Return the [X, Y] coordinate for the center point of the cell that contains the specified text.  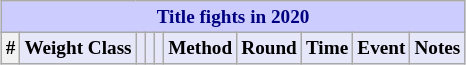
Weight Class [78, 48]
Time [326, 48]
Title fights in 2020 [233, 17]
Round [270, 48]
Event [382, 48]
Method [200, 48]
# [10, 48]
Notes [438, 48]
